Scan for the cell matching the given text and deliver its (X, Y) coordinate at center. 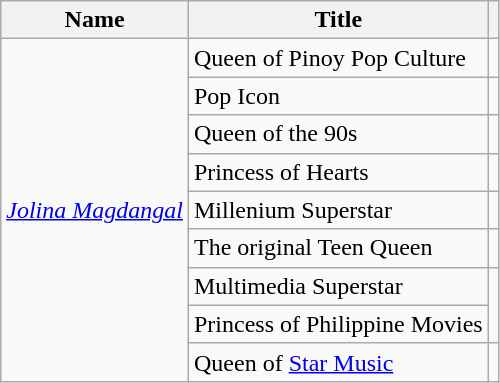
Queen of Star Music (338, 362)
Queen of the 90s (338, 134)
Name (95, 20)
The original Teen Queen (338, 248)
Pop Icon (338, 96)
Jolina Magdangal (95, 210)
Queen of Pinoy Pop Culture (338, 58)
Princess of Hearts (338, 172)
Multimedia Superstar (338, 286)
Princess of Philippine Movies (338, 324)
Title (338, 20)
Millenium Superstar (338, 210)
